Identify which cell holds the provided text, then report its [X, Y] central coordinate. 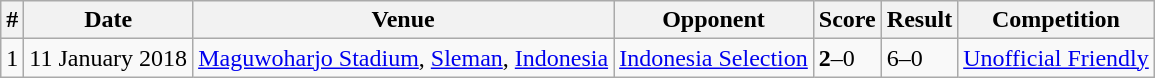
2–0 [847, 58]
Opponent [714, 20]
Venue [404, 20]
Score [847, 20]
Maguwoharjo Stadium, Sleman, Indonesia [404, 58]
Unofficial Friendly [1056, 58]
Competition [1056, 20]
Result [919, 20]
Indonesia Selection [714, 58]
6–0 [919, 58]
11 January 2018 [108, 58]
1 [12, 58]
Date [108, 20]
# [12, 20]
